Extract the (X, Y) coordinate from the center of the cell holding the provided text.  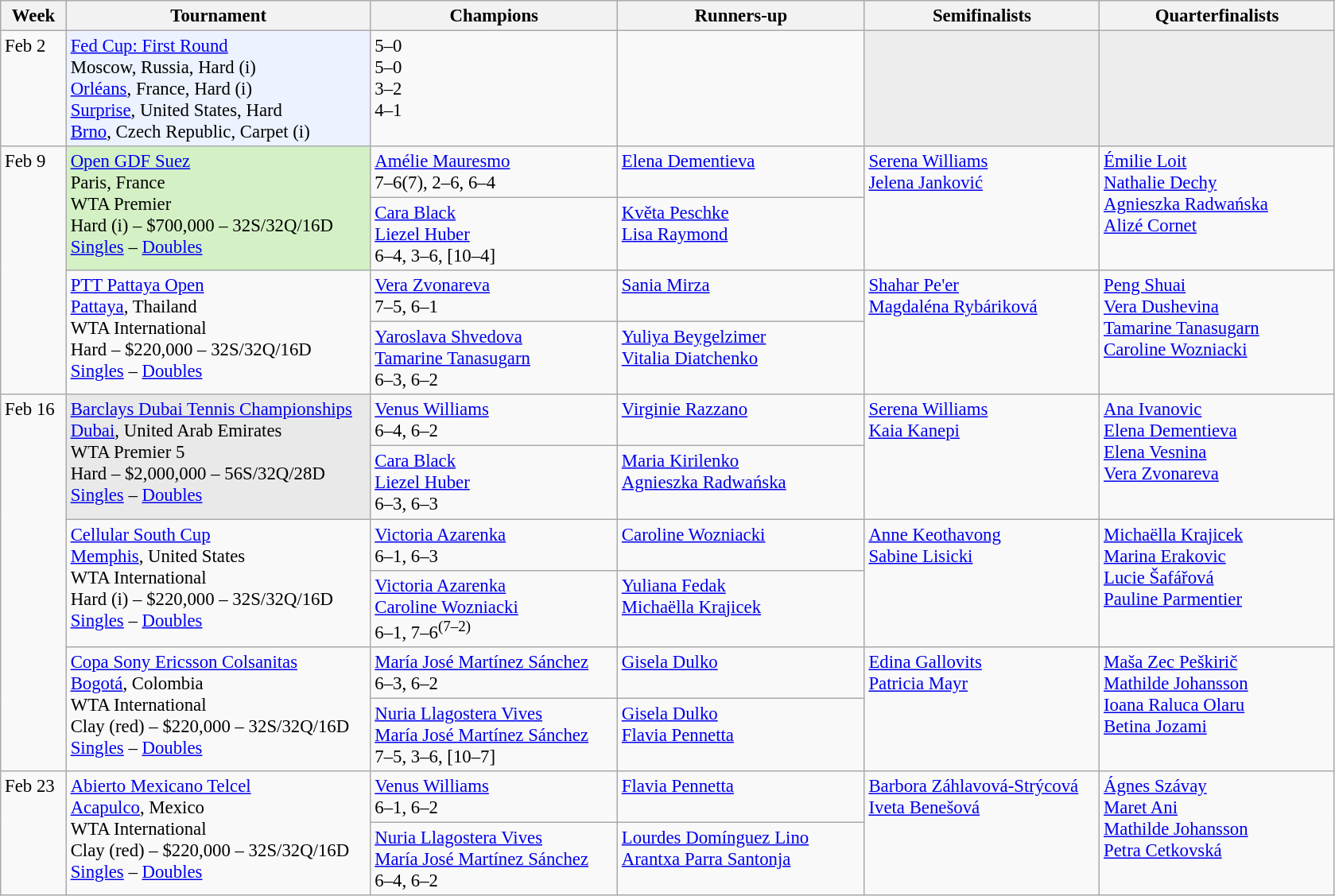
Émilie Loit Nathalie Dechy Agnieszka Radwańska Alizé Cornet (1217, 208)
Semifinalists (982, 16)
Yuliya Beygelzimer Vitalia Diatchenko (741, 359)
Quarterfinalists (1217, 16)
Flavia Pennetta (741, 797)
Gisela Dulko (741, 673)
Anne Keothavong Sabine Lisicki (982, 584)
Sania Mirza (741, 296)
María José Martínez Sánchez 6–3, 6–2 (495, 673)
Feb 16 (33, 582)
Cara Black Liezel Huber6–4, 3–6, [10–4] (495, 235)
Michaëlla Krajicek Marina Erakovic Lucie Šafářová Pauline Parmentier (1217, 584)
Week (33, 16)
Victoria Azarenka6–1, 6–3 (495, 545)
Runners-up (741, 16)
Gisela Dulko Flavia Pennetta (741, 735)
Edina Gallovits Patricia Mayr (982, 708)
Nuria Llagostera Vives María José Martínez Sánchez6–4, 6–2 (495, 859)
Nuria Llagostera Vives María José Martínez Sánchez 7–5, 3–6, [10–7] (495, 735)
Květa Peschke Lisa Raymond (741, 235)
Vera Zvonareva 7–5, 6–1 (495, 296)
Yuliana Fedak Michaëlla Krajicek (741, 608)
Shahar Pe'er Magdaléna Rybáriková (982, 332)
Copa Sony Ericsson Colsanitas Bogotá, ColombiaWTA InternationalClay (red) – $220,000 – 32S/32Q/16DSingles – Doubles (218, 708)
Cara Black Liezel Huber6–3, 6–3 (495, 483)
Amélie Mauresmo7–6(7), 2–6, 6–4 (495, 172)
Feb 9 (33, 270)
Champions (495, 16)
Venus Williams6–1, 6–2 (495, 797)
Yaroslava Shvedova Tamarine Tanasugarn 6–3, 6–2 (495, 359)
Tournament (218, 16)
Serena Williams Kaia Kanepi (982, 456)
Elena Dementieva (741, 172)
Ana Ivanovic Elena Dementieva Elena Vesnina Vera Zvonareva (1217, 456)
Abierto Mexicano TelcelAcapulco, MexicoWTA InternationalClay (red) – $220,000 – 32S/32Q/16DSingles – Doubles (218, 833)
Caroline Wozniacki (741, 545)
Peng Shuai Vera Dushevina Tamarine Tanasugarn Caroline Wozniacki (1217, 332)
Venus Williams 6–4, 6–2 (495, 420)
Cellular South CupMemphis, United StatesWTA InternationalHard (i) – $220,000 – 32S/32Q/16DSingles – Doubles (218, 584)
Maša Zec Peškirič Mathilde Johansson Ioana Raluca Olaru Betina Jozami (1217, 708)
Barbora Záhlavová-Strýcová Iveta Benešová (982, 833)
Open GDF Suez Paris, FranceWTA PremierHard (i) – $700,000 – 32S/32Q/16DSingles – Doubles (218, 208)
Feb 2 (33, 89)
Barclays Dubai Tennis Championships Dubai, United Arab EmiratesWTA Premier 5Hard – $2,000,000 – 56S/32Q/28DSingles – Doubles (218, 456)
Feb 23 (33, 833)
Virginie Razzano (741, 420)
Lourdes Domínguez Lino Arantxa Parra Santonja (741, 859)
Maria Kirilenko Agnieszka Radwańska (741, 483)
PTT Pattaya Open Pattaya, ThailandWTA InternationalHard – $220,000 – 32S/32Q/16DSingles – Doubles (218, 332)
Victoria Azarenka Caroline Wozniacki6–1, 7–6(7–2) (495, 608)
5–0 5–0 3–2 4–1 (495, 89)
Serena Williams Jelena Janković (982, 208)
Fed Cup: First Round Moscow, Russia, Hard (i)Orléans, France, Hard (i)Surprise, United States, Hard Brno, Czech Republic, Carpet (i) (218, 89)
Ágnes Szávay Maret Ani Mathilde Johansson Petra Cetkovská (1217, 833)
